Extract the [x, y] coordinate from the center of the cell holding the provided text.  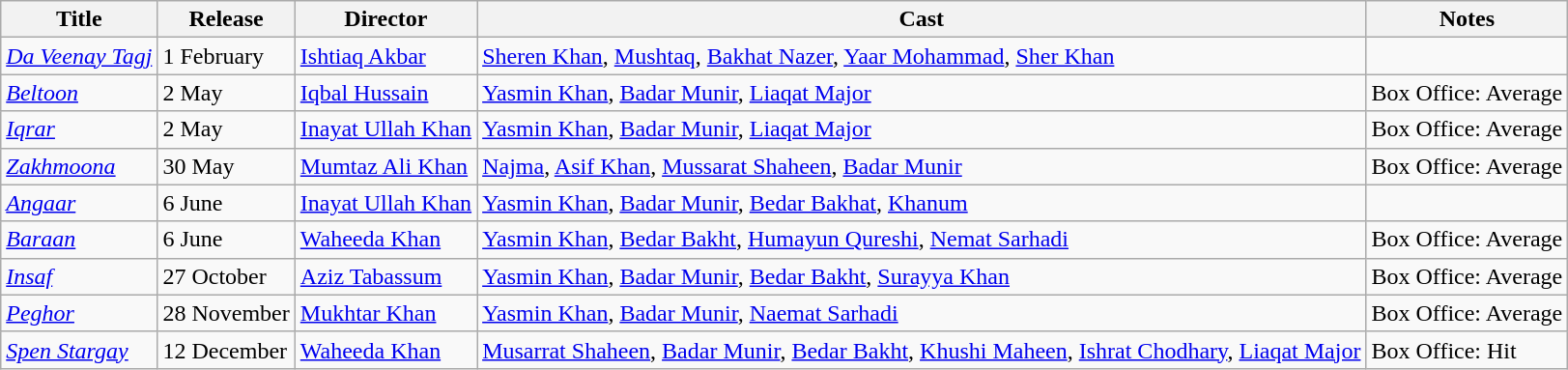
Iqbal Hussain [385, 93]
Angaar [79, 203]
28 November [226, 313]
Yasmin Khan, Bedar Bakht, Humayun Qureshi, Nemat Sarhadi [922, 240]
Spen Stargay [79, 350]
Box Office: Hit [1467, 350]
Title [79, 19]
Beltoon [79, 93]
Cast [922, 19]
Notes [1467, 19]
Insaf [79, 276]
Mumtaz Ali Khan [385, 166]
Yasmin Khan, Badar Munir, Naemat Sarhadi [922, 313]
Najma, Asif Khan, Mussarat Shaheen, Badar Munir [922, 166]
Peghor [79, 313]
1 February [226, 56]
27 October [226, 276]
Iqrar [79, 129]
Director [385, 19]
12 December [226, 350]
Aziz Tabassum [385, 276]
Sheren Khan, Mushtaq, Bakhat Nazer, Yaar Mohammad, Sher Khan [922, 56]
Mukhtar Khan [385, 313]
Yasmin Khan, Badar Munir, Bedar Bakht, Surayya Khan [922, 276]
Baraan [79, 240]
Ishtiaq Akbar [385, 56]
Musarrat Shaheen, Badar Munir, Bedar Bakht, Khushi Maheen, Ishrat Chodhary, Liaqat Major [922, 350]
Zakhmoona [79, 166]
Da Veenay Tagj [79, 56]
Release [226, 19]
30 May [226, 166]
Yasmin Khan, Badar Munir, Bedar Bakhat, Khanum [922, 203]
